Find where the given text appears and provide that cell's center as [X, Y] coordinate. 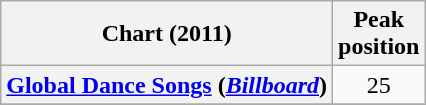
25 [379, 85]
Global Dance Songs (Billboard) [167, 85]
Chart (2011) [167, 34]
Peakposition [379, 34]
